Detect which cell encompasses the target text, then output its (x, y) center coordinate. 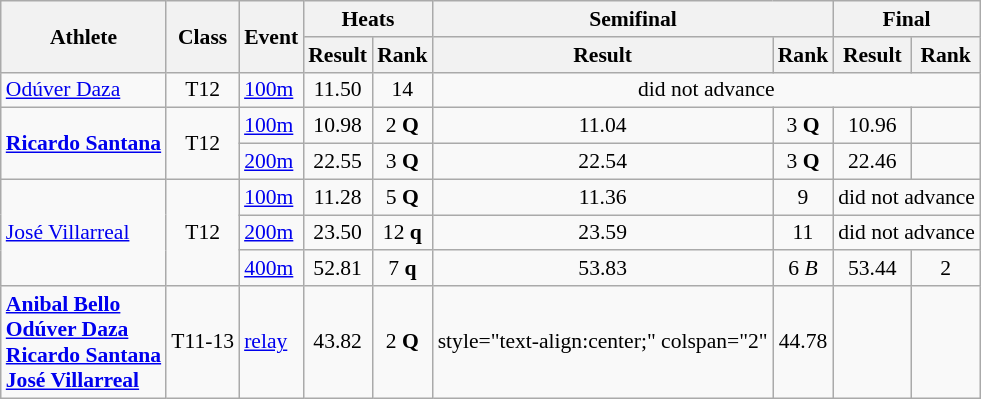
10.96 (872, 126)
12 q (402, 233)
style="text-align:center;" colspan="2" (603, 342)
Class (202, 36)
11.50 (338, 90)
23.50 (338, 233)
5 Q (402, 197)
11.36 (603, 197)
44.78 (804, 342)
Final (906, 19)
Semifinal (634, 19)
Event (271, 36)
22.46 (872, 162)
Athlete (84, 36)
Heats (368, 19)
53.44 (872, 269)
2 (946, 269)
52.81 (338, 269)
10.98 (338, 126)
Odúver Daza (84, 90)
11.04 (603, 126)
Ricardo Santana (84, 144)
22.55 (338, 162)
14 (402, 90)
relay (271, 342)
53.83 (603, 269)
José Villarreal (84, 232)
T11-13 (202, 342)
43.82 (338, 342)
22.54 (603, 162)
23.59 (603, 233)
7 q (402, 269)
11.28 (338, 197)
9 (804, 197)
400m (271, 269)
11 (804, 233)
Anibal Bello Odúver Daza Ricardo Santana José Villarreal (84, 342)
6 B (804, 269)
